Output the [x, y] coordinate of the center of the cell containing the given text.  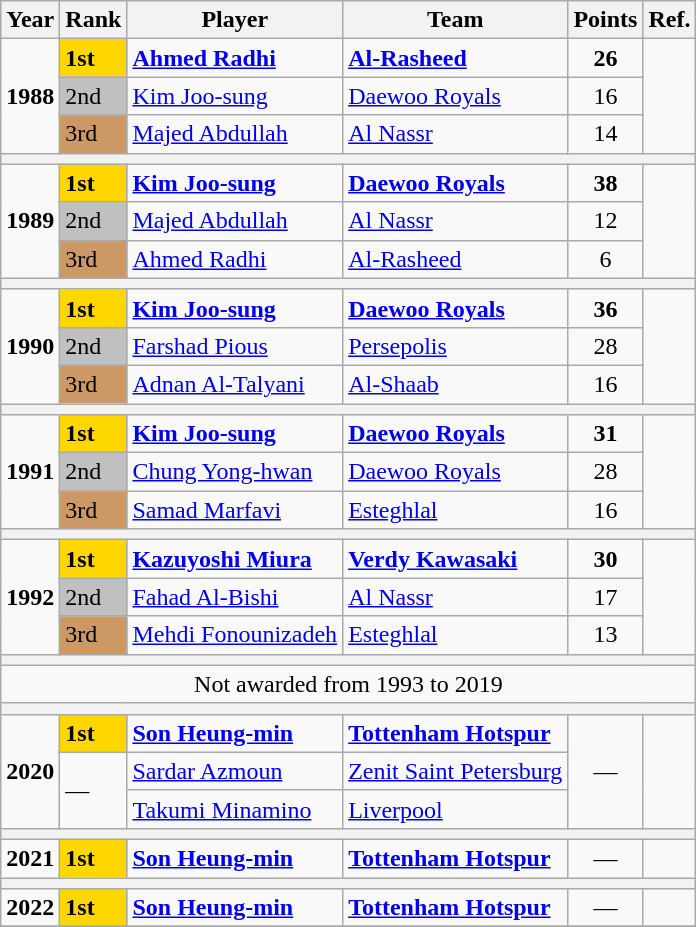
38 [606, 183]
31 [606, 434]
Rank [94, 20]
Year [30, 20]
Zenit Saint Petersburg [456, 771]
30 [606, 559]
1989 [30, 221]
2020 [30, 771]
Fahad Al-Bishi [235, 597]
14 [606, 134]
Mehdi Fonounizadeh [235, 635]
Player [235, 20]
Kazuyoshi Miura [235, 559]
2022 [30, 908]
6 [606, 259]
Points [606, 20]
2021 [30, 858]
1992 [30, 597]
Sardar Azmoun [235, 771]
17 [606, 597]
Team [456, 20]
Ref. [670, 20]
Samad Marfavi [235, 510]
Farshad Pious [235, 346]
36 [606, 308]
Verdy Kawasaki [456, 559]
26 [606, 58]
Takumi Minamino [235, 809]
Chung Yong-hwan [235, 472]
Not awarded from 1993 to 2019 [348, 684]
13 [606, 635]
1988 [30, 96]
Al-Shaab [456, 384]
1991 [30, 472]
1990 [30, 346]
Persepolis [456, 346]
Liverpool [456, 809]
Adnan Al-Talyani [235, 384]
12 [606, 221]
